Determine the [x, y] coordinate at the center of the cell enclosing the given text.  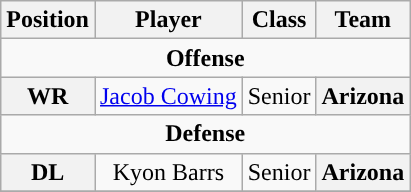
Defense [206, 134]
WR [48, 96]
Player [168, 20]
Team [363, 20]
DL [48, 172]
Jacob Cowing [168, 96]
Position [48, 20]
Offense [206, 58]
Class [279, 20]
Kyon Barrs [168, 172]
